Identify which cell holds the provided text, then report its (x, y) central coordinate. 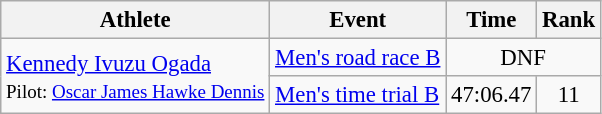
47:06.47 (492, 95)
Athlete (136, 20)
Rank (569, 20)
Event (358, 20)
DNF (524, 58)
Men's time trial B (358, 95)
11 (569, 95)
Men's road race B (358, 58)
Kennedy Ivuzu OgadaPilot: Oscar James Hawke Dennis (136, 76)
Time (492, 20)
